Find where the given text appears and provide that cell's center as (X, Y) coordinate. 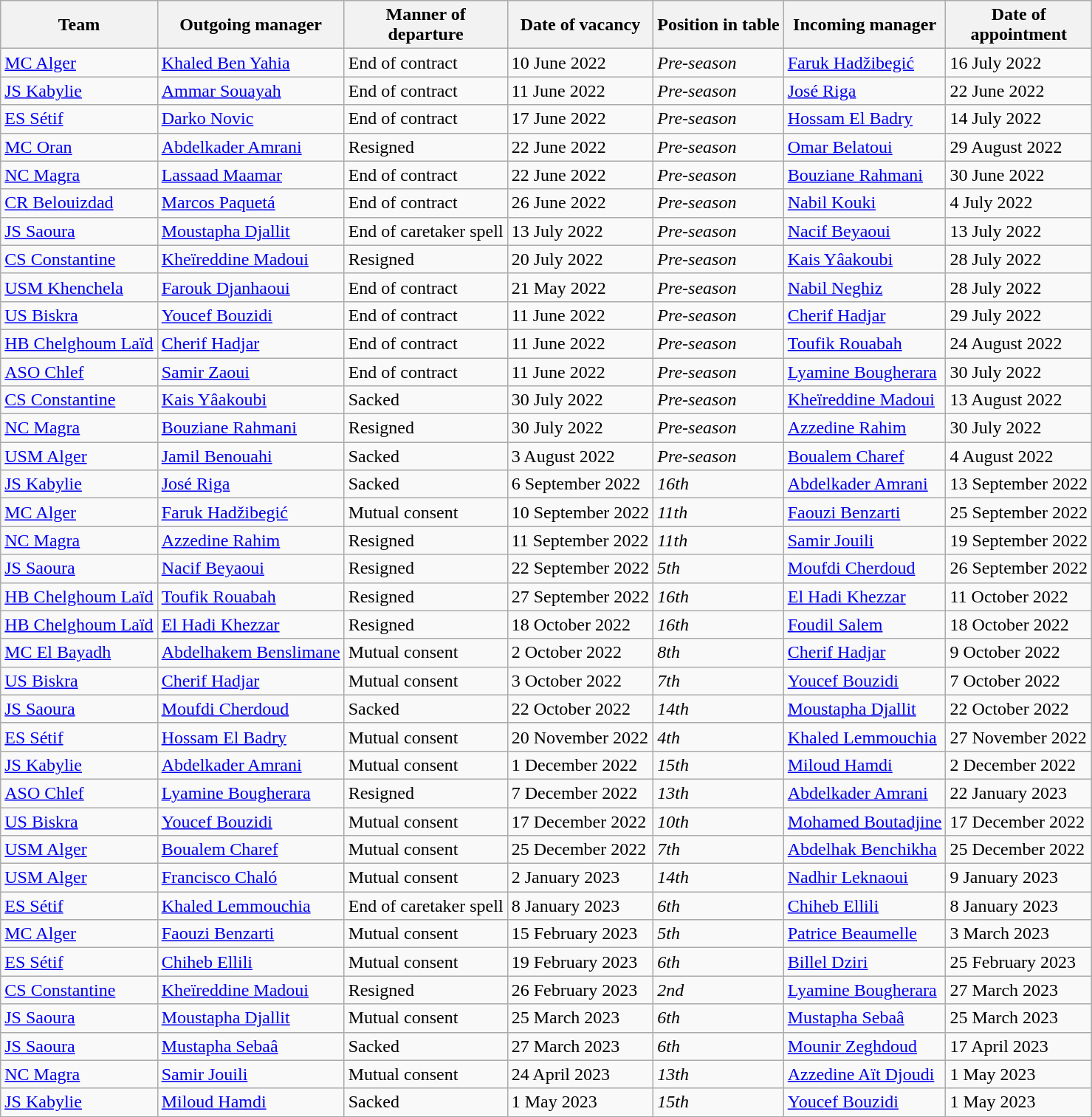
Farouk Djanhaoui (251, 287)
29 August 2022 (1019, 147)
2 January 2023 (580, 878)
3 October 2022 (580, 681)
14 July 2022 (1019, 119)
11 September 2022 (580, 540)
27 November 2022 (1019, 737)
Manner ofdeparture (425, 25)
Billel Dziri (865, 962)
Date ofappointment (1019, 25)
Mohamed Boutadjine (865, 822)
29 July 2022 (1019, 315)
25 September 2022 (1019, 512)
Position in table (718, 25)
26 June 2022 (580, 203)
19 February 2023 (580, 962)
16 July 2022 (1019, 63)
Ammar Souayah (251, 91)
CR Belouizdad (79, 203)
3 August 2022 (580, 456)
2nd (718, 990)
13 August 2022 (1019, 400)
Darko Novic (251, 119)
Nabil Neghiz (865, 287)
4 July 2022 (1019, 203)
Azzedine Aït Djoudi (865, 1074)
Francisco Chaló (251, 878)
10 June 2022 (580, 63)
21 May 2022 (580, 287)
Abdelhak Benchikha (865, 850)
25 February 2023 (1019, 962)
Patrice Beaumelle (865, 934)
2 December 2022 (1019, 765)
1 December 2022 (580, 765)
9 January 2023 (1019, 878)
13 September 2022 (1019, 484)
Khaled Ben Yahia (251, 63)
Nadhir Leknaoui (865, 878)
Abdelhakem Benslimane (251, 653)
4th (718, 737)
19 September 2022 (1019, 540)
9 October 2022 (1019, 653)
3 March 2023 (1019, 934)
27 September 2022 (580, 597)
Incoming manager (865, 25)
Nabil Kouki (865, 203)
26 September 2022 (1019, 568)
20 November 2022 (580, 737)
17 June 2022 (580, 119)
Foudil Salem (865, 625)
30 June 2022 (1019, 175)
Team (79, 25)
Outgoing manager (251, 25)
2 October 2022 (580, 653)
Jamil Benouahi (251, 456)
Marcos Paquetá (251, 203)
Date of vacancy (580, 25)
22 January 2023 (1019, 793)
15 February 2023 (580, 934)
MC Oran (79, 147)
Omar Belatoui (865, 147)
7 December 2022 (580, 793)
17 April 2023 (1019, 1046)
Lassaad Maamar (251, 175)
10th (718, 822)
24 April 2023 (580, 1074)
4 August 2022 (1019, 456)
26 February 2023 (580, 990)
20 July 2022 (580, 259)
22 September 2022 (580, 568)
10 September 2022 (580, 512)
MC El Bayadh (79, 653)
Samir Zaoui (251, 371)
24 August 2022 (1019, 343)
6 September 2022 (580, 484)
11 October 2022 (1019, 597)
8th (718, 653)
Mounir Zeghdoud (865, 1046)
7 October 2022 (1019, 681)
USM Khenchela (79, 287)
